Scan for the cell matching the given text and deliver its (x, y) coordinate at center. 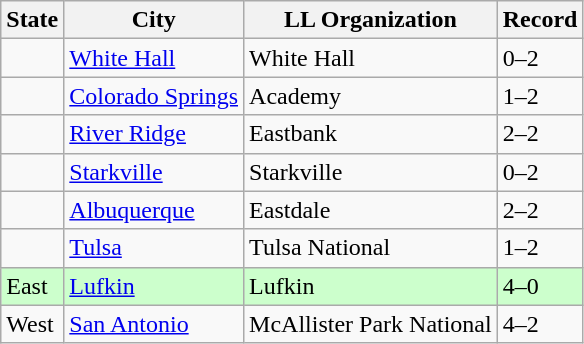
State (32, 20)
Record (540, 20)
LL Organization (371, 20)
Tulsa (154, 248)
West (32, 324)
Eastbank (371, 134)
Albuquerque (154, 210)
Tulsa National (371, 248)
Colorado Springs (154, 96)
4–2 (540, 324)
River Ridge (154, 134)
City (154, 20)
San Antonio (154, 324)
McAllister Park National (371, 324)
East (32, 286)
Academy (371, 96)
Eastdale (371, 210)
4–0 (540, 286)
